Detect which cell encompasses the target text, then output its (X, Y) center coordinate. 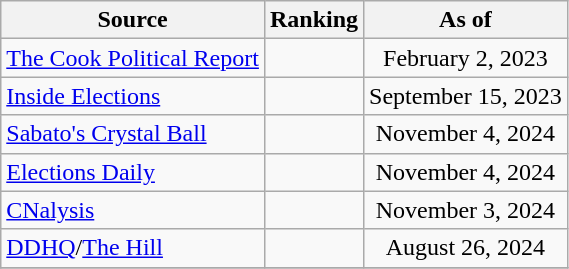
DDHQ/The Hill (133, 248)
The Cook Political Report (133, 58)
Ranking (314, 20)
Sabato's Crystal Ball (133, 134)
November 3, 2024 (466, 210)
August 26, 2024 (466, 248)
Source (133, 20)
September 15, 2023 (466, 96)
February 2, 2023 (466, 58)
CNalysis (133, 210)
Inside Elections (133, 96)
Elections Daily (133, 172)
As of (466, 20)
